Return the [X, Y] coordinate for the center point of the cell that contains the specified text.  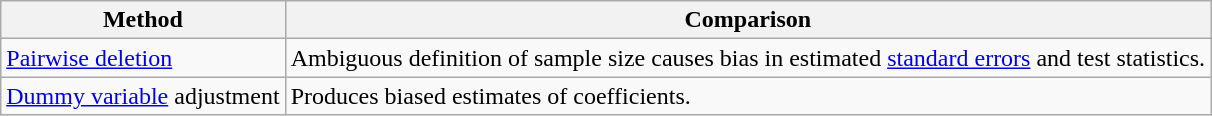
Dummy variable adjustment [143, 96]
Method [143, 20]
Produces biased estimates of coefficients. [748, 96]
Ambiguous definition of sample size causes bias in estimated standard errors and test statistics. [748, 58]
Comparison [748, 20]
Pairwise deletion [143, 58]
